Output the (X, Y) coordinate of the center of the cell containing the given text.  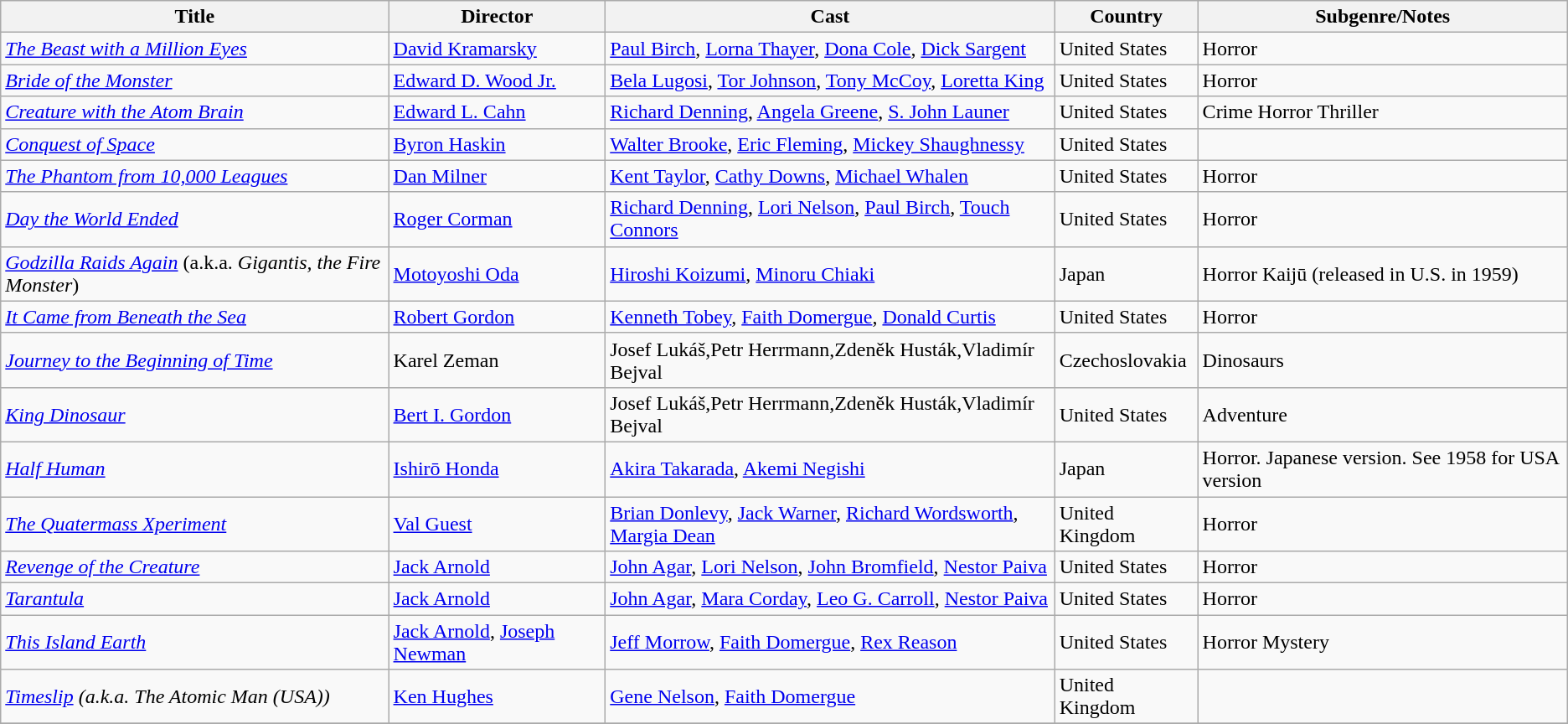
Conquest of Space (194, 144)
Bert I. Gordon (498, 414)
Kent Taylor, Cathy Downs, Michael Whalen (830, 176)
Ishirō Honda (498, 469)
Byron Haskin (498, 144)
Crime Horror Thriller (1382, 112)
Robert Gordon (498, 317)
It Came from Beneath the Sea (194, 317)
Akira Takarada, Akemi Negishi (830, 469)
Title (194, 17)
The Phantom from 10,000 Leagues (194, 176)
Richard Denning, Angela Greene, S. John Launer (830, 112)
Edward L. Cahn (498, 112)
Bride of the Monster (194, 80)
Hiroshi Koizumi, Minoru Chiaki (830, 273)
Gene Nelson, Faith Domergue (830, 697)
Tarantula (194, 599)
Jack Arnold, Joseph Newman (498, 642)
Walter Brooke, Eric Fleming, Mickey Shaughnessy (830, 144)
Adventure (1382, 414)
Bela Lugosi, Tor Johnson, Tony McCoy, Loretta King (830, 80)
Horror Kaijū (released in U.S. in 1959) (1382, 273)
Cast (830, 17)
Horror. Japanese version. See 1958 for USA version (1382, 469)
Richard Denning, Lori Nelson, Paul Birch, Touch Connors (830, 220)
John Agar, Mara Corday, Leo G. Carroll, Nestor Paiva (830, 599)
Horror Mystery (1382, 642)
John Agar, Lori Nelson, John Bromfield, Nestor Paiva (830, 567)
Ken Hughes (498, 697)
Motoyoshi Oda (498, 273)
Roger Corman (498, 220)
Subgenre/Notes (1382, 17)
Creature with the Atom Brain (194, 112)
Czechoslovakia (1126, 360)
The Beast with a Million Eyes (194, 49)
King Dinosaur (194, 414)
Timeslip (a.k.a. The Atomic Man (USA)) (194, 697)
Half Human (194, 469)
Godzilla Raids Again (a.k.a. Gigantis, the Fire Monster) (194, 273)
Brian Donlevy, Jack Warner, Richard Wordsworth, Margia Dean (830, 523)
Karel Zeman (498, 360)
Kenneth Tobey, Faith Domergue, Donald Curtis (830, 317)
Edward D. Wood Jr. (498, 80)
The Quatermass Xperiment (194, 523)
Day the World Ended (194, 220)
Jeff Morrow, Faith Domergue, Rex Reason (830, 642)
Val Guest (498, 523)
Journey to the Beginning of Time (194, 360)
Director (498, 17)
Country (1126, 17)
Paul Birch, Lorna Thayer, Dona Cole, Dick Sargent (830, 49)
David Kramarsky (498, 49)
This Island Earth (194, 642)
Dinosaurs (1382, 360)
Dan Milner (498, 176)
Revenge of the Creature (194, 567)
